From the cell containing the given text, extract its center point as [x, y] coordinate. 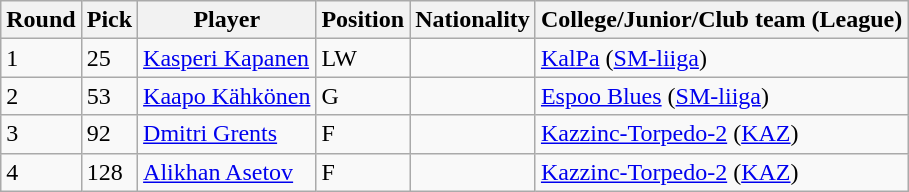
College/Junior/Club team (League) [721, 20]
4 [41, 172]
Alikhan Asetov [227, 172]
25 [109, 58]
92 [109, 134]
Espoo Blues (SM-liiga) [721, 96]
Nationality [473, 20]
Round [41, 20]
2 [41, 96]
Player [227, 20]
1 [41, 58]
LW [363, 58]
Kaapo Kähkönen [227, 96]
Dmitri Grents [227, 134]
Pick [109, 20]
Kasperi Kapanen [227, 58]
3 [41, 134]
Position [363, 20]
128 [109, 172]
KalPa (SM-liiga) [721, 58]
G [363, 96]
53 [109, 96]
